For the text-containing cell, return its midpoint in (x, y) coordinate format. 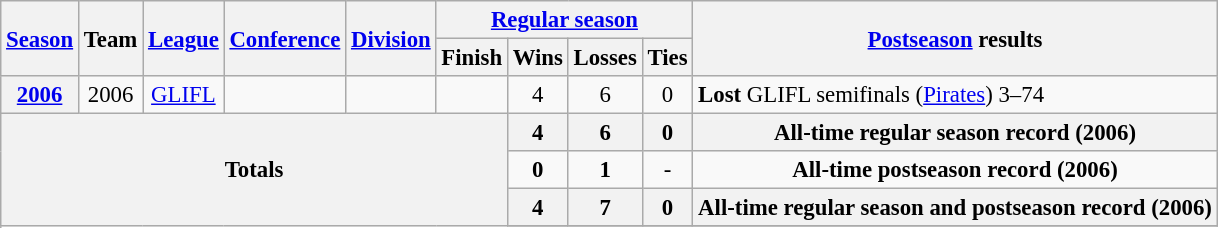
All-time postseason record (2006) (955, 170)
Postseason results (955, 38)
Finish (472, 58)
Regular season (564, 20)
7 (605, 208)
All-time regular season record (2006) (955, 133)
Division (391, 38)
Season (40, 38)
Wins (538, 58)
League (184, 38)
All-time regular season and postseason record (2006) (955, 208)
1 (605, 170)
Team (110, 38)
- (668, 170)
Losses (605, 58)
Ties (668, 58)
Lost GLIFL semifinals (Pirates) 3–74 (955, 95)
GLIFL (184, 95)
Conference (285, 38)
Totals (254, 170)
